Locate the cell with the specified text and output its [x, y] center coordinate. 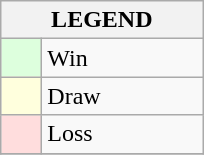
Win [122, 58]
LEGEND [102, 20]
Loss [122, 134]
Draw [122, 96]
